Determine the [X, Y] coordinate at the center of the cell enclosing the given text.  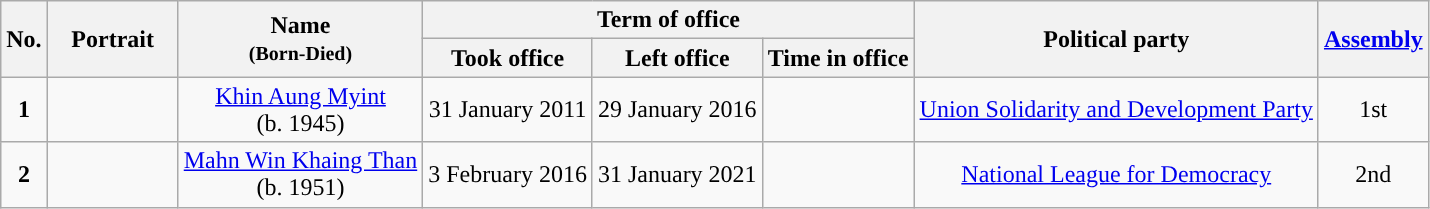
1 [24, 110]
2nd [1373, 174]
1st [1373, 110]
Took office [508, 58]
National League for Democracy [1116, 174]
Left office [677, 58]
Mahn Win Khaing Than (b. 1951) [300, 174]
Term of office [668, 20]
No. [24, 39]
Political party [1116, 39]
31 January 2021 [677, 174]
Assembly [1373, 39]
2 [24, 174]
Khin Aung Myint (b. 1945) [300, 110]
3 February 2016 [508, 174]
31 January 2011 [508, 110]
Time in office [838, 58]
29 January 2016 [677, 110]
Name(Born-Died) [300, 39]
Union Solidarity and Development Party [1116, 110]
Portrait [112, 39]
